Identify which cell holds the provided text, then report its (X, Y) central coordinate. 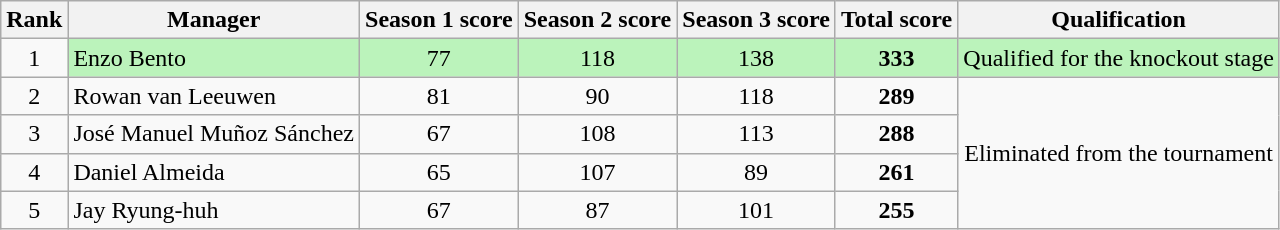
Qualification (1119, 20)
288 (896, 134)
Jay Ryung-huh (214, 210)
101 (756, 210)
Eliminated from the tournament (1119, 153)
Season 2 score (598, 20)
1 (34, 58)
José Manuel Muñoz Sánchez (214, 134)
65 (440, 172)
Rank (34, 20)
108 (598, 134)
90 (598, 96)
Season 1 score (440, 20)
Daniel Almeida (214, 172)
Enzo Bento (214, 58)
77 (440, 58)
Total score (896, 20)
81 (440, 96)
2 (34, 96)
4 (34, 172)
Season 3 score (756, 20)
138 (756, 58)
113 (756, 134)
333 (896, 58)
261 (896, 172)
87 (598, 210)
3 (34, 134)
Manager (214, 20)
89 (756, 172)
255 (896, 210)
5 (34, 210)
Qualified for the knockout stage (1119, 58)
289 (896, 96)
107 (598, 172)
Rowan van Leeuwen (214, 96)
